Pinpoint the cell where the given text exists, returning its (x, y) midpoint coordinate. 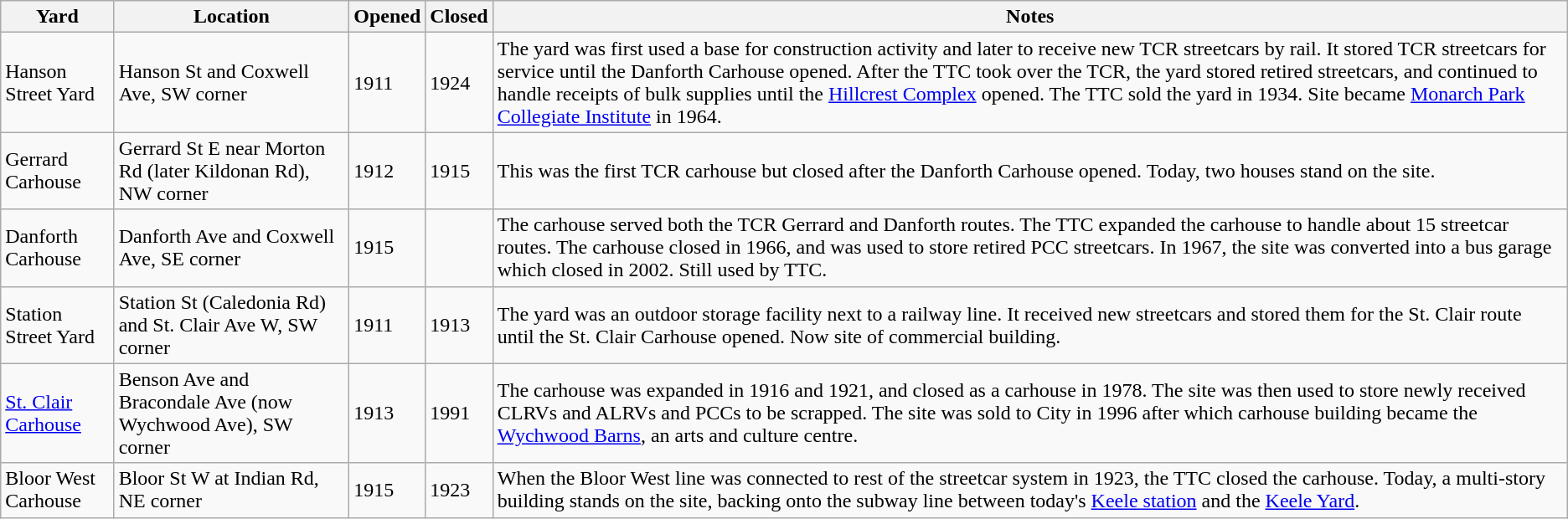
Hanson Street Yard (57, 82)
Danforth Carhouse (57, 248)
Opened (387, 17)
Hanson St and Coxwell Ave, SW corner (231, 82)
Bloor St W at Indian Rd, NE corner (231, 491)
Gerrard Carhouse (57, 171)
Closed (459, 17)
Location (231, 17)
Benson Ave and Bracondale Ave (now Wychwood Ave), SW corner (231, 414)
1912 (387, 171)
Gerrard St E near Morton Rd (later Kildonan Rd), NW corner (231, 171)
Station St (Caledonia Rd) and St. Clair Ave W, SW corner (231, 325)
This was the first TCR carhouse but closed after the Danforth Carhouse opened. Today, two houses stand on the site. (1030, 171)
Yard (57, 17)
Station Street Yard (57, 325)
Bloor West Carhouse (57, 491)
Danforth Ave and Coxwell Ave, SE corner (231, 248)
1923 (459, 491)
1924 (459, 82)
Notes (1030, 17)
1991 (459, 414)
St. Clair Carhouse (57, 414)
